Find where the given text appears and provide that cell's center as [x, y] coordinate. 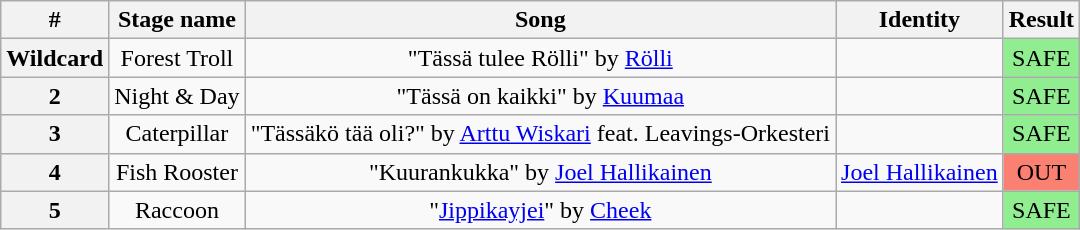
"Tässäkö tää oli?" by Arttu Wiskari feat. Leavings-Orkesteri [540, 134]
Result [1041, 20]
Identity [920, 20]
Joel Hallikainen [920, 172]
4 [55, 172]
Caterpillar [177, 134]
OUT [1041, 172]
Night & Day [177, 96]
Fish Rooster [177, 172]
# [55, 20]
5 [55, 210]
2 [55, 96]
Forest Troll [177, 58]
Raccoon [177, 210]
Song [540, 20]
"Tässä on kaikki" by Kuumaa [540, 96]
"Tässä tulee Rölli" by Rölli [540, 58]
"Kuurankukka" by Joel Hallikainen [540, 172]
"Jippikayjei" by Cheek [540, 210]
Wildcard [55, 58]
Stage name [177, 20]
3 [55, 134]
